Return the (x, y) coordinate for the center point of the cell that contains the specified text.  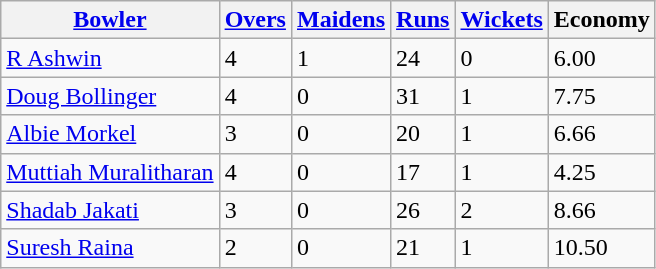
R Ashwin (110, 58)
Economy (602, 20)
Maidens (340, 20)
17 (423, 172)
Muttiah Muralitharan (110, 172)
7.75 (602, 96)
20 (423, 134)
Wickets (502, 20)
6.66 (602, 134)
Suresh Raina (110, 248)
8.66 (602, 210)
Doug Bollinger (110, 96)
Albie Morkel (110, 134)
31 (423, 96)
Overs (255, 20)
Runs (423, 20)
4.25 (602, 172)
26 (423, 210)
Shadab Jakati (110, 210)
21 (423, 248)
6.00 (602, 58)
10.50 (602, 248)
24 (423, 58)
Bowler (110, 20)
